Scan for the cell matching the given text and deliver its (X, Y) coordinate at center. 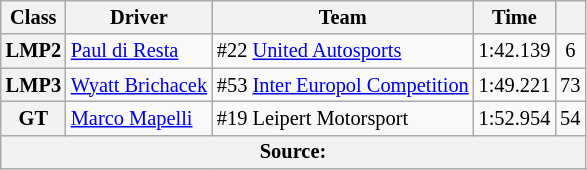
6 (570, 51)
1:42.139 (515, 51)
1:52.954 (515, 118)
Wyatt Brichacek (139, 85)
1:49.221 (515, 85)
#53 Inter Europol Competition (343, 85)
LMP2 (34, 51)
Class (34, 17)
Paul di Resta (139, 51)
Source: (294, 152)
Team (343, 17)
#22 United Autosports (343, 51)
Marco Mapelli (139, 118)
LMP3 (34, 85)
Time (515, 17)
73 (570, 85)
Driver (139, 17)
54 (570, 118)
#19 Leipert Motorsport (343, 118)
GT (34, 118)
